Output the [x, y] coordinate of the center of the cell containing the given text.  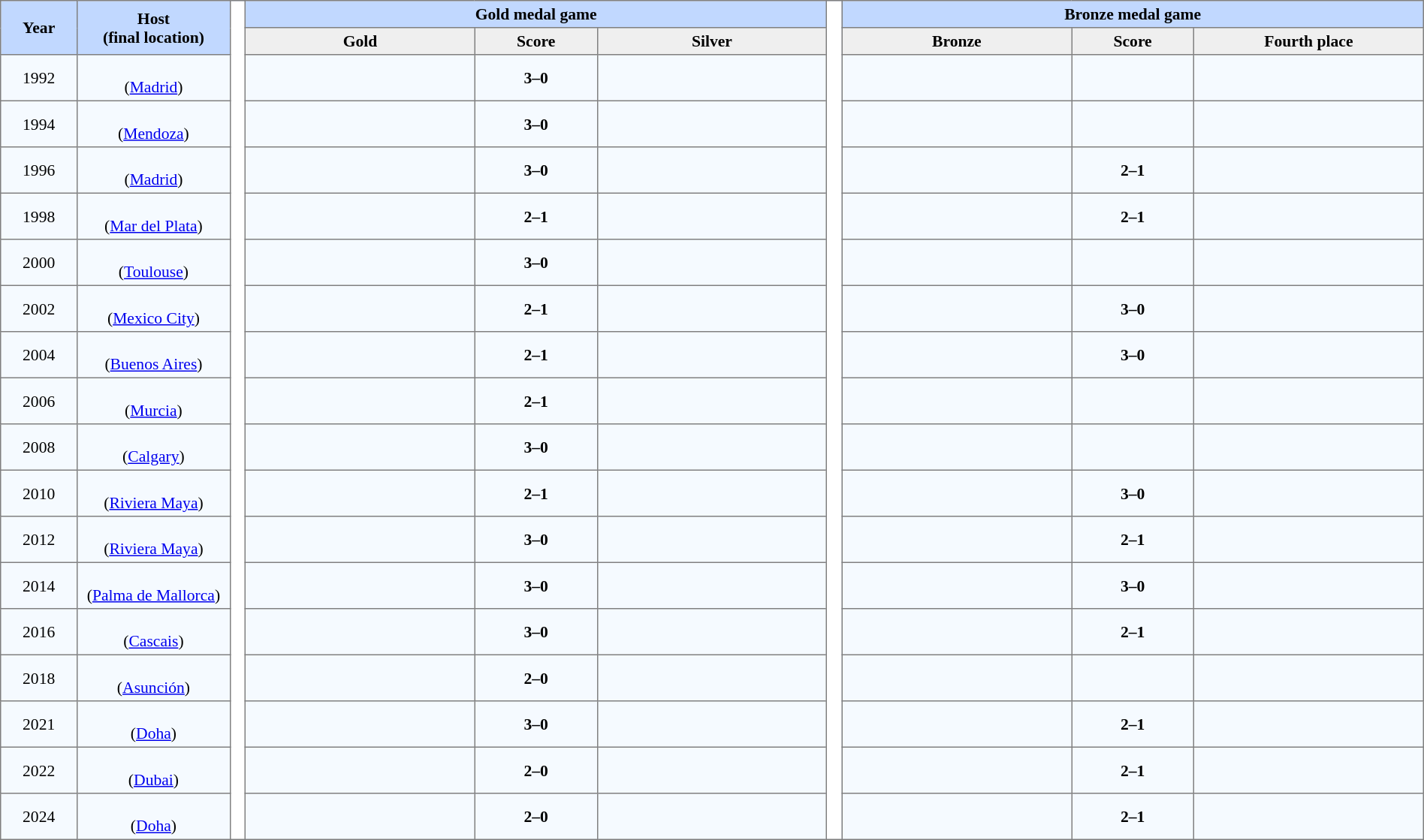
Fourth place [1309, 41]
Host(final location) [154, 28]
2024 [39, 817]
2000 [39, 263]
(Mexico City) [154, 309]
1996 [39, 170]
2016 [39, 632]
(Murcia) [154, 401]
(Mar del Plata) [154, 216]
Bronze [957, 41]
1994 [39, 124]
(Palma de Mallorca) [154, 586]
2010 [39, 493]
Year [39, 28]
2021 [39, 724]
(Toulouse) [154, 263]
2002 [39, 309]
(Mendoza) [154, 124]
(Buenos Aires) [154, 355]
2022 [39, 770]
1992 [39, 78]
Silver [712, 41]
1998 [39, 216]
2014 [39, 586]
2006 [39, 401]
2018 [39, 678]
Bronze medal game [1133, 14]
(Dubai) [154, 770]
(Asunción) [154, 678]
2004 [39, 355]
Gold [361, 41]
(Cascais) [154, 632]
Gold medal game [536, 14]
2012 [39, 540]
2008 [39, 447]
(Calgary) [154, 447]
